For the text-containing cell, return its midpoint in (X, Y) coordinate format. 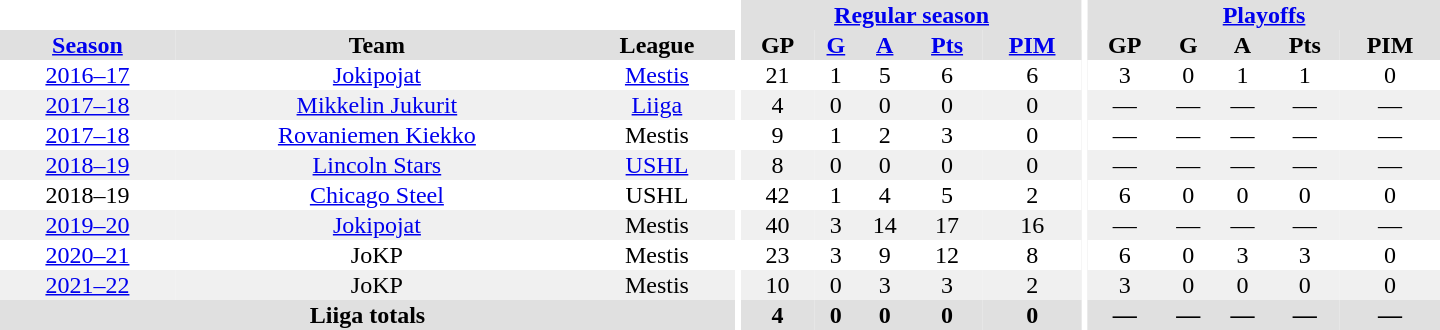
Liiga totals (368, 315)
Liiga (657, 105)
2020–21 (88, 255)
2016–17 (88, 75)
Playoffs (1264, 15)
23 (778, 255)
14 (885, 225)
17 (947, 225)
Season (88, 45)
40 (778, 225)
2021–22 (88, 285)
21 (778, 75)
Team (377, 45)
Lincoln Stars (377, 165)
42 (778, 195)
Regular season (912, 15)
2019–20 (88, 225)
Chicago Steel (377, 195)
12 (947, 255)
League (657, 45)
16 (1032, 225)
Rovaniemen Kiekko (377, 135)
Mikkelin Jukurit (377, 105)
10 (778, 285)
